Return the [x, y] coordinate for the center point of the cell that contains the specified text.  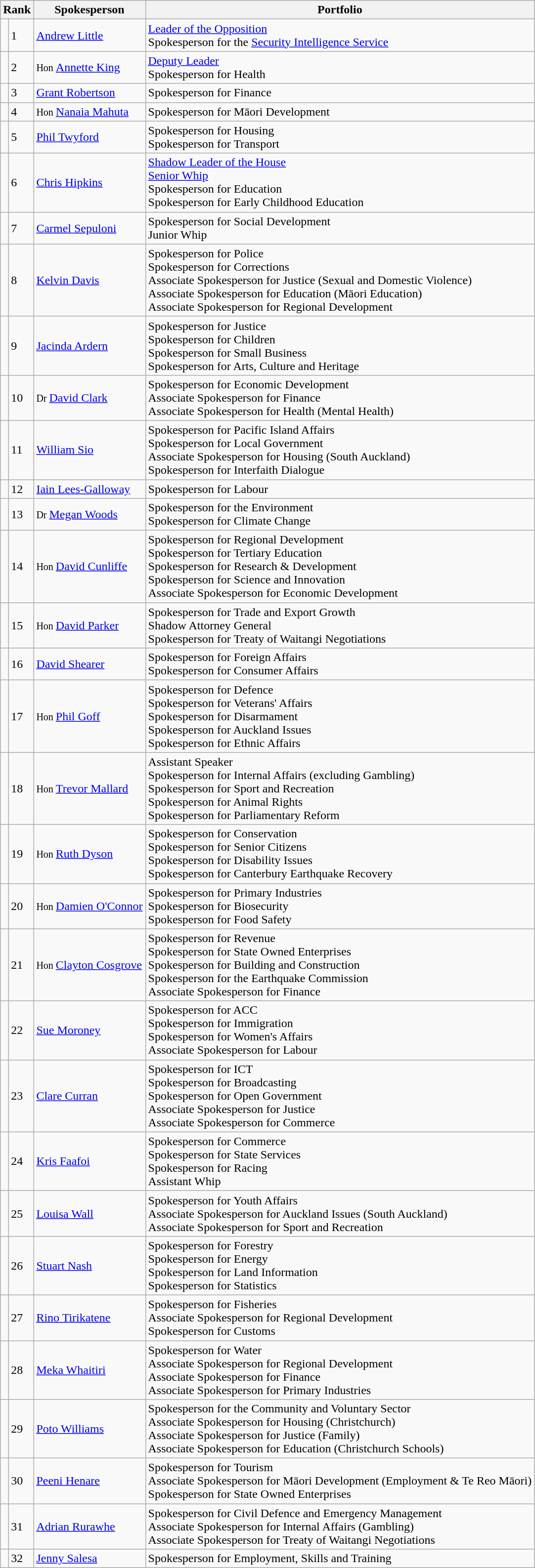
Andrew Little [89, 36]
6 [21, 183]
Spokesperson for HousingSpokesperson for Transport [340, 137]
3 [21, 93]
Spokesperson for Labour [340, 489]
28 [21, 1370]
Sue Moroney [89, 1031]
32 [21, 1559]
Spokesperson for Primary IndustriesSpokesperson for BiosecuritySpokesperson for Food Safety [340, 906]
Spokesperson for TourismAssociate Spokesperson for Māori Development (Employment & Te Reo Māori)Spokesperson for State Owned Enterprises [340, 1481]
Iain Lees-Galloway [89, 489]
Shadow Leader of the HouseSenior WhipSpokesperson for EducationSpokesperson for Early Childhood Education [340, 183]
10 [21, 398]
Hon Annette King [89, 67]
Peeni Henare [89, 1481]
27 [21, 1318]
7 [21, 228]
21 [21, 965]
Kelvin Davis [89, 280]
David Shearer [89, 664]
5 [21, 137]
Spokesperson for Foreign AffairsSpokesperson for Consumer Affairs [340, 664]
Spokesperson for the EnvironmentSpokesperson for Climate Change [340, 515]
8 [21, 280]
Spokesperson for DefenceSpokesperson for Veterans' AffairsSpokesperson for DisarmamentSpokesperson for Auckland IssuesSpokesperson for Ethnic Affairs [340, 716]
26 [21, 1266]
Hon Clayton Cosgrove [89, 965]
15 [21, 625]
Spokesperson for Youth AffairsAssociate Spokesperson for Auckland Issues (South Auckland)Associate Spokesperson for Sport and Recreation [340, 1213]
14 [21, 567]
13 [21, 515]
Grant Robertson [89, 93]
23 [21, 1096]
29 [21, 1429]
16 [21, 664]
Hon Phil Goff [89, 716]
18 [21, 788]
Spokesperson for Social DevelopmentJunior Whip [340, 228]
Chris Hipkins [89, 183]
Clare Curran [89, 1096]
Spokesperson for ForestrySpokesperson for EnergySpokesperson for Land InformationSpokesperson for Statistics [340, 1266]
Spokesperson for Economic DevelopmentAssociate Spokesperson for FinanceAssociate Spokesperson for Health (Mental Health) [340, 398]
Spokesperson for Finance [340, 93]
Spokesperson for WaterAssociate Spokesperson for Regional DevelopmentAssociate Spokesperson for FinanceAssociate Spokesperson for Primary Industries [340, 1370]
1 [21, 36]
Rank [17, 10]
William Sio [89, 450]
Spokesperson for FisheriesAssociate Spokesperson for Regional DevelopmentSpokesperson for Customs [340, 1318]
Leader of the OppositionSpokesperson for the Security Intelligence Service [340, 36]
17 [21, 716]
Adrian Rurawhe [89, 1527]
Hon Trevor Mallard [89, 788]
Hon David Cunliffe [89, 567]
Spokesperson for CommerceSpokesperson for State ServicesSpokesperson for RacingAssistant Whip [340, 1161]
11 [21, 450]
25 [21, 1213]
24 [21, 1161]
Hon Damien O'Connor [89, 906]
Jenny Salesa [89, 1559]
20 [21, 906]
Carmel Sepuloni [89, 228]
30 [21, 1481]
Jacinda Ardern [89, 346]
Spokesperson for Māori Development [340, 112]
Spokesperson for JusticeSpokesperson for ChildrenSpokesperson for Small BusinessSpokesperson for Arts, Culture and Heritage [340, 346]
31 [21, 1527]
Dr Megan Woods [89, 515]
2 [21, 67]
Spokesperson for Trade and Export GrowthShadow Attorney GeneralSpokesperson for Treaty of Waitangi Negotiations [340, 625]
9 [21, 346]
Louisa Wall [89, 1213]
Portfolio [340, 10]
Rino Tirikatene [89, 1318]
Spokesperson for ConservationSpokesperson for Senior CitizensSpokesperson for Disability IssuesSpokesperson for Canterbury Earthquake Recovery [340, 854]
Phil Twyford [89, 137]
Hon Nanaia Mahuta [89, 112]
19 [21, 854]
4 [21, 112]
Spokesperson for ACCSpokesperson for ImmigrationSpokesperson for Women's AffairsAssociate Spokesperson for Labour [340, 1031]
Deputy LeaderSpokesperson for Health [340, 67]
Kris Faafoi [89, 1161]
Hon David Parker [89, 625]
Dr David Clark [89, 398]
12 [21, 489]
Stuart Nash [89, 1266]
Spokesperson for Employment, Skills and Training [340, 1559]
Poto Williams [89, 1429]
Hon Ruth Dyson [89, 854]
Meka Whaitiri [89, 1370]
22 [21, 1031]
Spokesperson [89, 10]
